Extract the (X, Y) coordinate from the center of the cell holding the provided text.  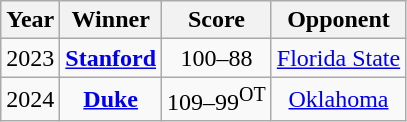
Opponent (338, 20)
109–99OT (217, 100)
Winner (111, 20)
Year (30, 20)
2023 (30, 58)
Score (217, 20)
2024 (30, 100)
Oklahoma (338, 100)
Duke (111, 100)
Stanford (111, 58)
100–88 (217, 58)
Florida State (338, 58)
